Identify which cell holds the provided text, then report its [x, y] central coordinate. 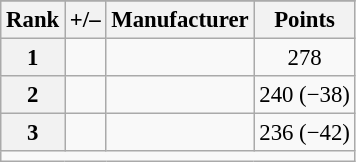
2 [33, 95]
3 [33, 133]
1 [33, 58]
240 (−38) [304, 95]
+/– [86, 20]
Manufacturer [180, 20]
236 (−42) [304, 133]
278 [304, 58]
Points [304, 20]
Rank [33, 20]
